Identify which cell holds the provided text, then report its (X, Y) central coordinate. 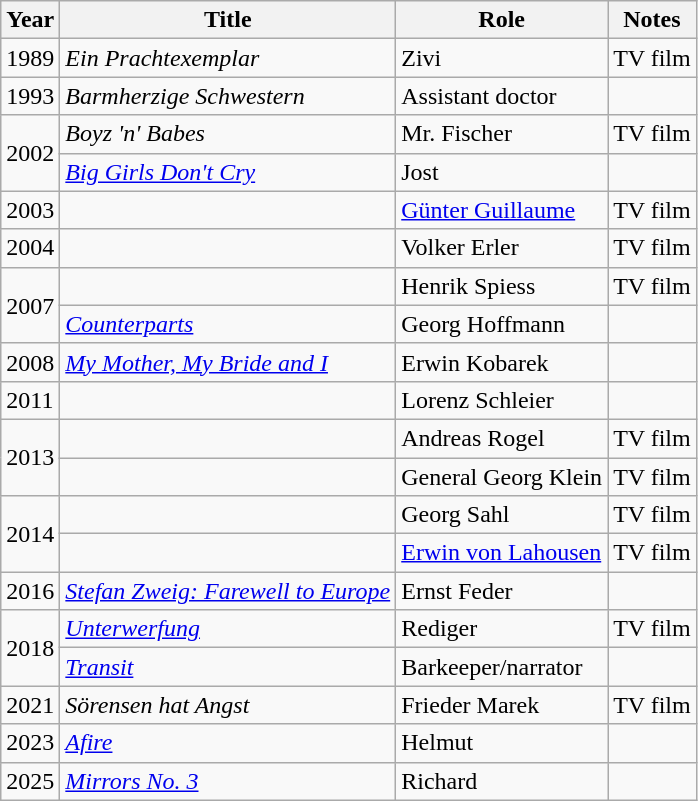
2013 (30, 457)
Zivi (502, 58)
Georg Sahl (502, 515)
2016 (30, 591)
Year (30, 20)
Mr. Fischer (502, 134)
Notes (652, 20)
Jost (502, 172)
Helmut (502, 743)
Barkeeper/narrator (502, 667)
Big Girls Don't Cry (228, 172)
2021 (30, 705)
2025 (30, 781)
Unterwerfung (228, 629)
Afire (228, 743)
Volker Erler (502, 248)
General Georg Klein (502, 477)
Günter Guillaume (502, 210)
Sörensen hat Angst (228, 705)
Mirrors No. 3 (228, 781)
Rediger (502, 629)
Ernst Feder (502, 591)
Henrik Spiess (502, 286)
Transit (228, 667)
Counterparts (228, 324)
Erwin von Lahousen (502, 553)
1993 (30, 96)
Lorenz Schleier (502, 400)
2018 (30, 648)
Barmherzige Schwestern (228, 96)
2014 (30, 534)
Boyz 'n' Babes (228, 134)
2011 (30, 400)
2008 (30, 362)
2007 (30, 305)
2003 (30, 210)
My Mother, My Bride and I (228, 362)
2002 (30, 153)
Georg Hoffmann (502, 324)
Ein Prachtexemplar (228, 58)
Title (228, 20)
Richard (502, 781)
Stefan Zweig: Farewell to Europe (228, 591)
Frieder Marek (502, 705)
1989 (30, 58)
Andreas Rogel (502, 438)
Assistant doctor (502, 96)
Role (502, 20)
Erwin Kobarek (502, 362)
2023 (30, 743)
2004 (30, 248)
